Capture the cell that displays the provided text and extract its (X, Y) central coordinate. 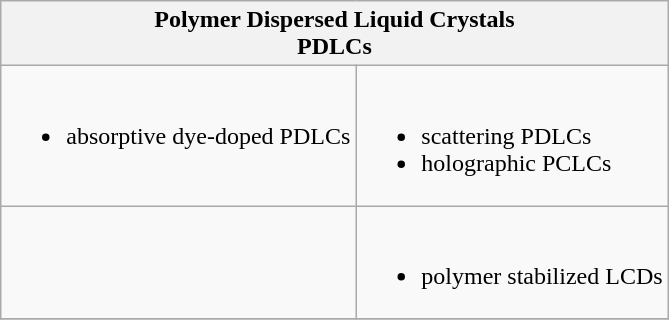
Polymer Dispersed Liquid CrystalsPDLCs (334, 34)
absorptive dye-doped PDLCs (178, 136)
polymer stabilized LCDs (512, 262)
scattering PDLCsholographic PCLCs (512, 136)
